Identify which cell holds the provided text, then report its (x, y) central coordinate. 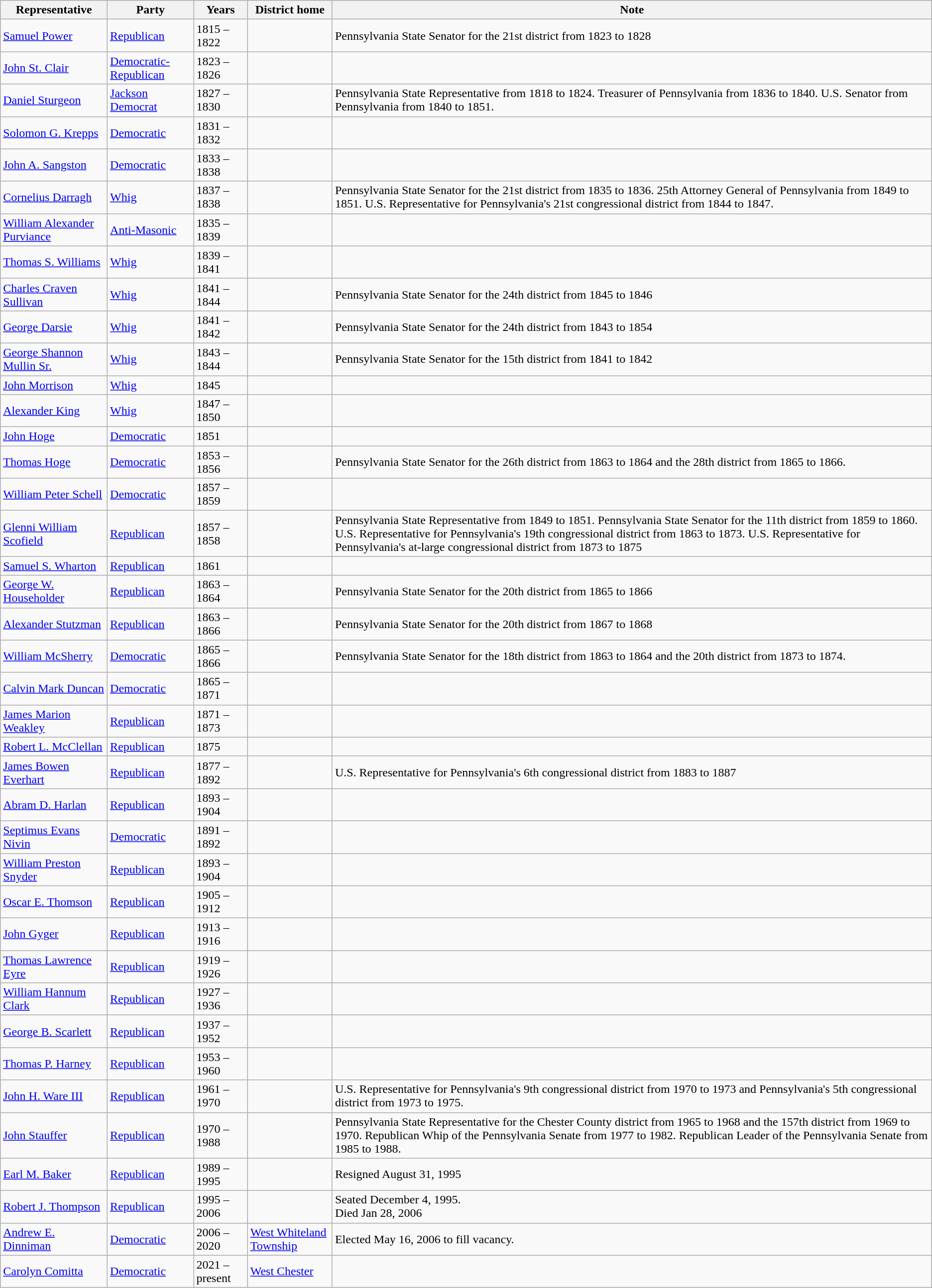
William Preston Snyder (54, 869)
Alexander King (54, 411)
1851 (221, 436)
1831 – 1832 (221, 132)
1853 – 1856 (221, 462)
William Alexander Purviance (54, 230)
West Whiteland Township (290, 1239)
George Shannon Mullin Sr. (54, 359)
John Stauffer (54, 1135)
1989 – 1995 (221, 1175)
1875 (221, 747)
1905 – 1912 (221, 902)
1857 – 1858 (221, 534)
John H. Ware III (54, 1096)
1835 – 1839 (221, 230)
Calvin Mark Duncan (54, 689)
Anti-Masonic (150, 230)
U.S. Representative for Pennsylvania's 9th congressional district from 1970 to 1973 and Pennsylvania's 5th congressional district from 1973 to 1975. (632, 1096)
U.S. Representative for Pennsylvania's 6th congressional district from 1883 to 1887 (632, 772)
1839 – 1841 (221, 262)
Note (632, 10)
Oscar E. Thomson (54, 902)
2021 – present (221, 1271)
Jackson Democrat (150, 101)
1877 – 1892 (221, 772)
Pennsylvania State Senator for the 24th district from 1845 to 1846 (632, 295)
1865 – 1866 (221, 656)
Charles Craven Sullivan (54, 295)
Andrew E. Dinniman (54, 1239)
1865 – 1871 (221, 689)
1863 – 1864 (221, 591)
Elected May 16, 2006 to fill vacancy. (632, 1239)
Daniel Sturgeon (54, 101)
Cornelius Darragh (54, 197)
William Peter Schell (54, 495)
Years (221, 10)
1845 (221, 385)
William McSherry (54, 656)
Pennsylvania State Senator for the 20th district from 1865 to 1866 (632, 591)
1953 – 1960 (221, 1064)
Earl M. Baker (54, 1175)
Robert J. Thompson (54, 1206)
George W. Householder (54, 591)
Robert L. McClellan (54, 747)
1815 – 1822 (221, 36)
John St. Clair (54, 68)
1833 – 1838 (221, 165)
1847 – 1850 (221, 411)
Thomas S. Williams (54, 262)
Samuel Power (54, 36)
1857 – 1859 (221, 495)
1891 – 1892 (221, 837)
1837 – 1838 (221, 197)
George Darsie (54, 326)
Pennsylvania State Senator for the 18th district from 1863 to 1864 and the 20th district from 1873 to 1874. (632, 656)
John Gyger (54, 935)
1961 – 1970 (221, 1096)
Pennsylvania State Representative from 1818 to 1824. Treasurer of Pennsylvania from 1836 to 1840. U.S. Senator from Pennsylvania from 1840 to 1851. (632, 101)
Seated December 4, 1995.Died Jan 28, 2006 (632, 1206)
1861 (221, 566)
Thomas Lawrence Eyre (54, 966)
1823 – 1826 (221, 68)
James Bowen Everhart (54, 772)
1863 – 1866 (221, 624)
George B. Scarlett (54, 1031)
2006 – 2020 (221, 1239)
Samuel S. Wharton (54, 566)
Solomon G. Krepps (54, 132)
Pennsylvania State Senator for the 15th district from 1841 to 1842 (632, 359)
John A. Sangston (54, 165)
Party (150, 10)
1841 – 1844 (221, 295)
1995 – 2006 (221, 1206)
Pennsylvania State Senator for the 26th district from 1863 to 1864 and the 28th district from 1865 to 1866. (632, 462)
Alexander Stutzman (54, 624)
William Hannum Clark (54, 999)
James Marion Weakley (54, 721)
1843 – 1844 (221, 359)
1827 – 1830 (221, 101)
District home (290, 10)
1937 – 1952 (221, 1031)
1841 – 1842 (221, 326)
1970 – 1988 (221, 1135)
Thomas P. Harney (54, 1064)
1927 – 1936 (221, 999)
Abram D. Harlan (54, 804)
Pennsylvania State Senator for the 24th district from 1843 to 1854 (632, 326)
Pennsylvania State Senator for the 21st district from 1823 to 1828 (632, 36)
Septimus Evans Nivin (54, 837)
Carolyn Comitta (54, 1271)
Representative (54, 10)
Democratic-Republican (150, 68)
Pennsylvania State Senator for the 20th district from 1867 to 1868 (632, 624)
Thomas Hoge (54, 462)
Resigned August 31, 1995 (632, 1175)
John Hoge (54, 436)
Glenni William Scofield (54, 534)
1913 – 1916 (221, 935)
John Morrison (54, 385)
1919 – 1926 (221, 966)
1871 – 1873 (221, 721)
West Chester (290, 1271)
